Return the (x, y) coordinate for the center point of the cell that contains the specified text.  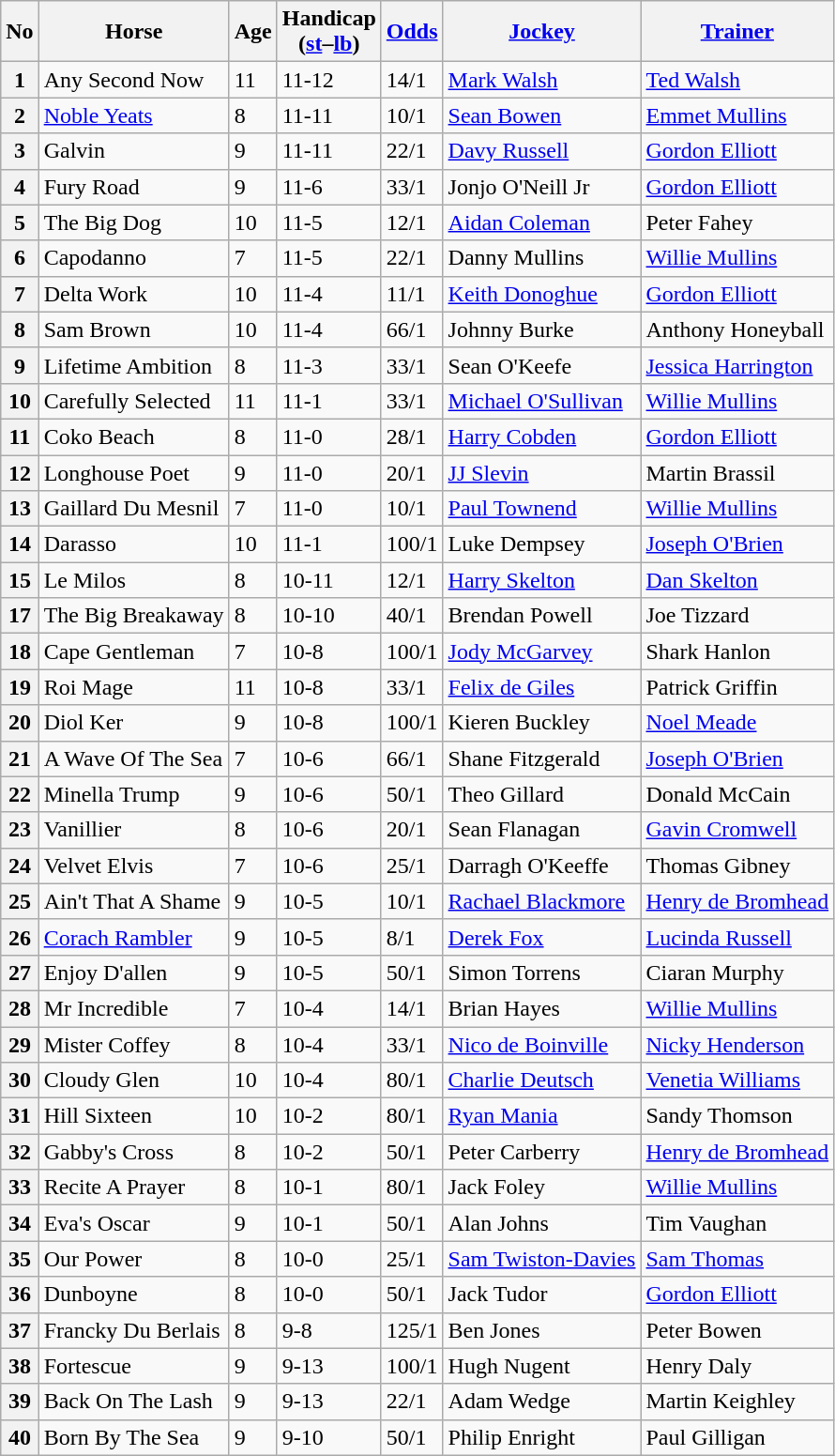
Born By The Sea (133, 1437)
Sam Brown (133, 330)
20 (20, 723)
6 (20, 258)
Sam Twiston-Davies (542, 1259)
Shark Hanlon (737, 651)
24 (20, 866)
Kieren Buckley (542, 723)
Fury Road (133, 187)
Sam Thomas (737, 1259)
Paul Gilligan (737, 1437)
Longhouse Poet (133, 472)
Fortescue (133, 1366)
29 (20, 1045)
14 (20, 544)
Gaillard Du Mesnil (133, 509)
11/1 (412, 294)
9-10 (328, 1437)
33 (20, 1188)
Nicky Henderson (737, 1045)
Handicap(st–lb) (328, 32)
Nico de Boinville (542, 1045)
Harry Cobden (542, 437)
27 (20, 973)
Felix de Giles (542, 687)
Charlie Deutsch (542, 1081)
A Wave Of The Sea (133, 759)
Velvet Elvis (133, 866)
19 (20, 687)
Sean Flanagan (542, 830)
10-10 (328, 616)
35 (20, 1259)
Thomas Gibney (737, 866)
Jack Tudor (542, 1295)
1 (20, 80)
Mister Coffey (133, 1045)
Francky Du Berlais (133, 1330)
Enjoy D'allen (133, 973)
Harry Skelton (542, 580)
Donald McCain (737, 794)
30 (20, 1081)
Odds (412, 32)
Noble Yeats (133, 115)
Ryan Mania (542, 1116)
Venetia Williams (737, 1081)
Age (253, 32)
2 (20, 115)
12 (20, 472)
40 (20, 1437)
37 (20, 1330)
Ted Walsh (737, 80)
JJ Slevin (542, 472)
Gabby's Cross (133, 1152)
28 (20, 1008)
Back On The Lash (133, 1402)
Capodanno (133, 258)
Jockey (542, 32)
Mark Walsh (542, 80)
11-6 (328, 187)
9-8 (328, 1330)
Jonjo O'Neill Jr (542, 187)
32 (20, 1152)
Peter Bowen (737, 1330)
Brian Hayes (542, 1008)
Darasso (133, 544)
15 (20, 580)
Joe Tizzard (737, 616)
25 (20, 901)
40/1 (412, 616)
28/1 (412, 437)
3 (20, 151)
Le Milos (133, 580)
Michael O'Sullivan (542, 401)
Horse (133, 32)
Adam Wedge (542, 1402)
Alan Johns (542, 1223)
22 (20, 794)
23 (20, 830)
21 (20, 759)
Trainer (737, 32)
18 (20, 651)
Our Power (133, 1259)
Lucinda Russell (737, 937)
Theo Gillard (542, 794)
Vanillier (133, 830)
38 (20, 1366)
26 (20, 937)
Jack Foley (542, 1188)
Minella Trump (133, 794)
Jessica Harrington (737, 365)
Anthony Honeyball (737, 330)
Aidan Coleman (542, 222)
No (20, 32)
Recite A Prayer (133, 1188)
Diol Ker (133, 723)
Coko Beach (133, 437)
Eva's Oscar (133, 1223)
Paul Townend (542, 509)
Sandy Thomson (737, 1116)
Peter Fahey (737, 222)
10-11 (328, 580)
Any Second Now (133, 80)
Delta Work (133, 294)
17 (20, 616)
Derek Fox (542, 937)
Dunboyne (133, 1295)
Tim Vaughan (737, 1223)
11-12 (328, 80)
Emmet Mullins (737, 115)
Dan Skelton (737, 580)
Cape Gentleman (133, 651)
Noel Meade (737, 723)
Jody McGarvey (542, 651)
31 (20, 1116)
Patrick Griffin (737, 687)
Ain't That A Shame (133, 901)
Philip Enright (542, 1437)
Corach Rambler (133, 937)
Gavin Cromwell (737, 830)
Martin Keighley (737, 1402)
Galvin (133, 151)
Roi Mage (133, 687)
Keith Donoghue (542, 294)
Hill Sixteen (133, 1116)
Rachael Blackmore (542, 901)
Ciaran Murphy (737, 973)
5 (20, 222)
8/1 (412, 937)
The Big Breakaway (133, 616)
Martin Brassil (737, 472)
Carefully Selected (133, 401)
Hugh Nugent (542, 1366)
Mr Incredible (133, 1008)
The Big Dog (133, 222)
34 (20, 1223)
Shane Fitzgerald (542, 759)
11-3 (328, 365)
Luke Dempsey (542, 544)
Sean O'Keefe (542, 365)
Lifetime Ambition (133, 365)
Ben Jones (542, 1330)
Simon Torrens (542, 973)
Davy Russell (542, 151)
36 (20, 1295)
Sean Bowen (542, 115)
39 (20, 1402)
Danny Mullins (542, 258)
Johnny Burke (542, 330)
Darragh O'Keeffe (542, 866)
Henry Daly (737, 1366)
Peter Carberry (542, 1152)
13 (20, 509)
Cloudy Glen (133, 1081)
Brendan Powell (542, 616)
125/1 (412, 1330)
4 (20, 187)
